Capture the cell that displays the provided text and extract its [X, Y] central coordinate. 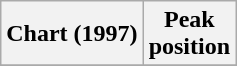
Peakposition [189, 34]
Chart (1997) [72, 34]
